Provide the [X, Y] coordinate of the cell's center where the given text is located.  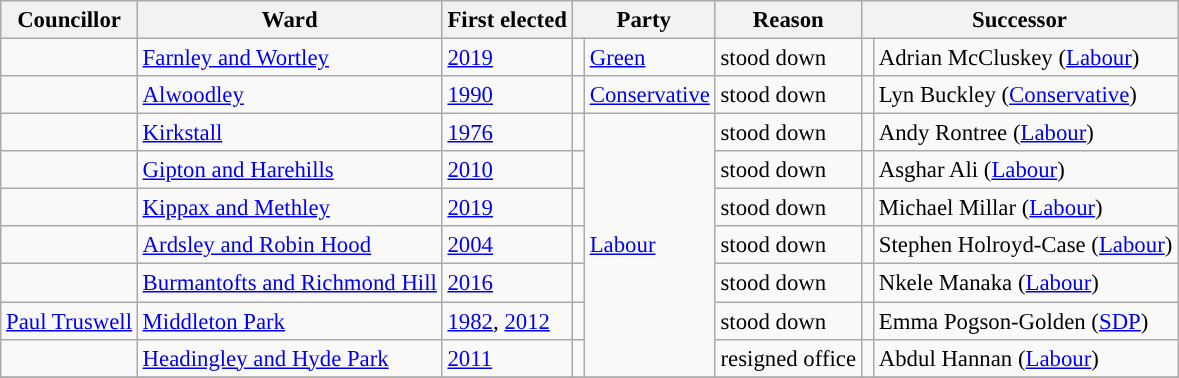
1976 [507, 133]
2011 [507, 358]
Councillor [70, 20]
Successor [1019, 20]
2016 [507, 283]
Farnley and Wortley [290, 58]
Party [644, 20]
Abdul Hannan (Labour) [1025, 358]
Kippax and Methley [290, 208]
Paul Truswell [70, 321]
resigned office [788, 358]
Andy Rontree (Labour) [1025, 133]
Conservative [650, 95]
1990 [507, 95]
First elected [507, 20]
Reason [788, 20]
Middleton Park [290, 321]
Adrian McCluskey (Labour) [1025, 58]
2010 [507, 170]
Stephen Holroyd-Case (Labour) [1025, 245]
Lyn Buckley (Conservative) [1025, 95]
Headingley and Hyde Park [290, 358]
Michael Millar (Labour) [1025, 208]
Ward [290, 20]
Ardsley and Robin Hood [290, 245]
Burmantofts and Richmond Hill [290, 283]
Alwoodley [290, 95]
Green [650, 58]
Labour [650, 246]
Nkele Manaka (Labour) [1025, 283]
Asghar Ali (Labour) [1025, 170]
Kirkstall [290, 133]
Emma Pogson-Golden (SDP) [1025, 321]
2004 [507, 245]
1982, 2012 [507, 321]
Gipton and Harehills [290, 170]
